Identify which cell holds the provided text, then report its [x, y] central coordinate. 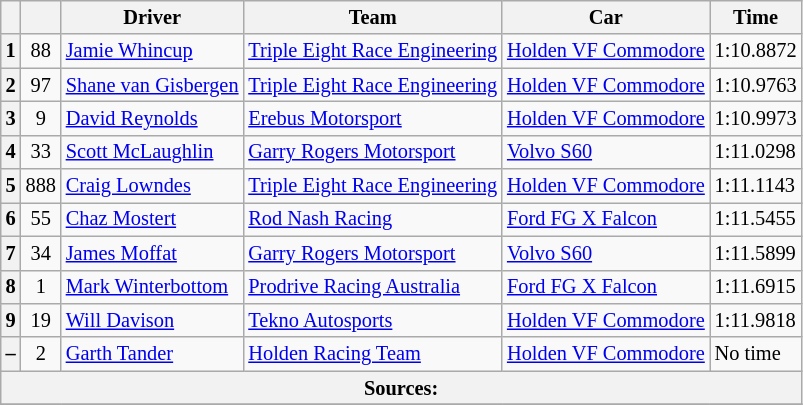
Mark Winterbottom [152, 287]
34 [41, 253]
Will Davison [152, 320]
8 [11, 287]
55 [41, 219]
Scott McLaughlin [152, 152]
James Moffat [152, 253]
3 [11, 118]
Team [372, 17]
Sources: [402, 388]
7 [11, 253]
1:10.9763 [756, 85]
Tekno Autosports [372, 320]
No time [756, 354]
Driver [152, 17]
Erebus Motorsport [372, 118]
97 [41, 85]
4 [11, 152]
5 [11, 186]
888 [41, 186]
1:11.1143 [756, 186]
Rod Nash Racing [372, 219]
1:11.5899 [756, 253]
David Reynolds [152, 118]
1:10.8872 [756, 51]
Garth Tander [152, 354]
1:11.0298 [756, 152]
Craig Lowndes [152, 186]
6 [11, 219]
Prodrive Racing Australia [372, 287]
88 [41, 51]
33 [41, 152]
1:10.9973 [756, 118]
Chaz Mostert [152, 219]
Car [606, 17]
– [11, 354]
Holden Racing Team [372, 354]
Jamie Whincup [152, 51]
1:11.9818 [756, 320]
Time [756, 17]
1:11.5455 [756, 219]
Shane van Gisbergen [152, 85]
1:11.6915 [756, 287]
19 [41, 320]
